Capture the cell that displays the provided text and extract its (x, y) central coordinate. 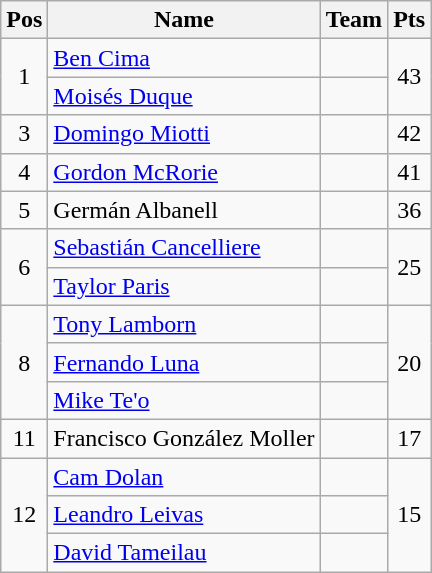
Sebastián Cancelliere (184, 248)
25 (410, 267)
Ben Cima (184, 58)
4 (24, 172)
Name (184, 20)
Domingo Miotti (184, 134)
Germán Albanell (184, 210)
15 (410, 515)
11 (24, 438)
Cam Dolan (184, 477)
6 (24, 267)
1 (24, 77)
20 (410, 362)
Fernando Luna (184, 362)
43 (410, 77)
Moisés Duque (184, 96)
Tony Lamborn (184, 324)
Taylor Paris (184, 286)
17 (410, 438)
Mike Te'o (184, 400)
8 (24, 362)
42 (410, 134)
Team (354, 20)
Pts (410, 20)
Pos (24, 20)
41 (410, 172)
36 (410, 210)
Gordon McRorie (184, 172)
Leandro Leivas (184, 515)
Francisco González Moller (184, 438)
5 (24, 210)
3 (24, 134)
12 (24, 515)
David Tameilau (184, 553)
